Pinpoint the cell where the given text exists, returning its [X, Y] midpoint coordinate. 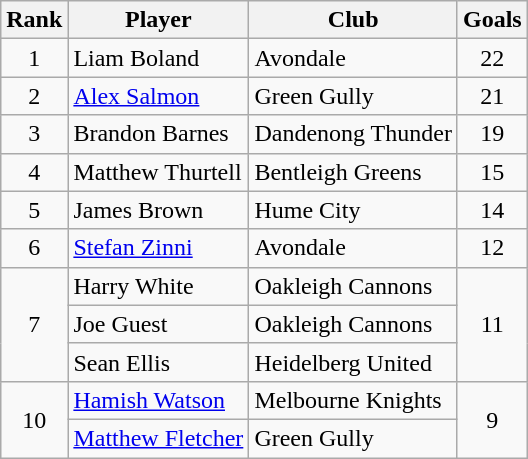
5 [34, 210]
Club [354, 20]
22 [492, 58]
9 [492, 419]
Goals [492, 20]
7 [34, 324]
19 [492, 134]
12 [492, 248]
Rank [34, 20]
Liam Boland [158, 58]
Player [158, 20]
Matthew Thurtell [158, 172]
1 [34, 58]
11 [492, 324]
15 [492, 172]
21 [492, 96]
Alex Salmon [158, 96]
Hume City [354, 210]
Matthew Fletcher [158, 438]
Sean Ellis [158, 362]
4 [34, 172]
6 [34, 248]
3 [34, 134]
14 [492, 210]
Stefan Zinni [158, 248]
Hamish Watson [158, 400]
Heidelberg United [354, 362]
Brandon Barnes [158, 134]
Melbourne Knights [354, 400]
Joe Guest [158, 324]
Harry White [158, 286]
Dandenong Thunder [354, 134]
Bentleigh Greens [354, 172]
2 [34, 96]
10 [34, 419]
James Brown [158, 210]
